Detect which cell encompasses the target text, then output its [X, Y] center coordinate. 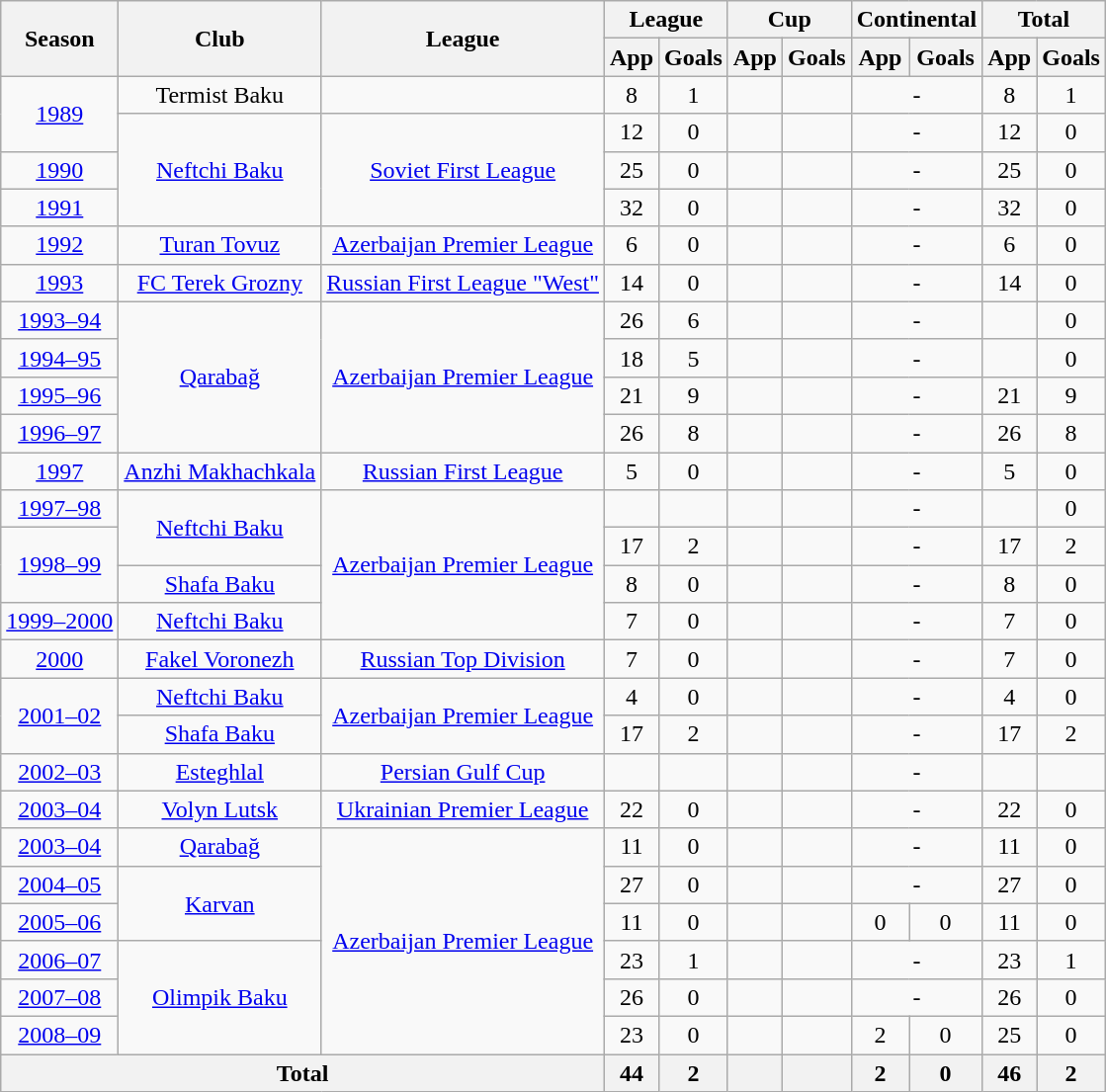
1994–95 [59, 358]
Soviet First League [463, 170]
Persian Gulf Cup [463, 772]
2000 [59, 659]
Turan Tovuz [219, 245]
FC Terek Grozny [219, 283]
1997–98 [59, 509]
2001–02 [59, 715]
2005–06 [59, 922]
Olimpik Baku [219, 997]
1993–94 [59, 320]
46 [1010, 1072]
1996–97 [59, 433]
1998–99 [59, 565]
Continental [916, 20]
Volyn Lutsk [219, 809]
2007–08 [59, 997]
Karvan [219, 903]
1990 [59, 170]
1992 [59, 245]
1989 [59, 114]
Club [219, 39]
Fakel Voronezh [219, 659]
Russian Top Division [463, 659]
Termist Baku [219, 95]
2002–03 [59, 772]
44 [631, 1072]
Cup [789, 20]
Esteghlal [219, 772]
1999–2000 [59, 622]
1993 [59, 283]
2006–07 [59, 960]
Russian First League [463, 471]
1997 [59, 471]
Ukrainian Premier League [463, 809]
2008–09 [59, 1035]
2004–05 [59, 884]
Season [59, 39]
1991 [59, 208]
18 [631, 358]
1995–96 [59, 395]
Anzhi Makhachkala [219, 471]
Russian First League "West" [463, 283]
